From the cell containing the given text, extract its center point as (X, Y) coordinate. 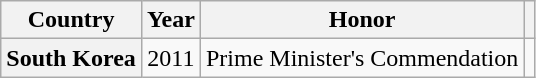
2011 (170, 58)
South Korea (72, 58)
Honor (362, 20)
Year (170, 20)
Country (72, 20)
Prime Minister's Commendation (362, 58)
